Locate the cell with the specified text and output its (X, Y) center coordinate. 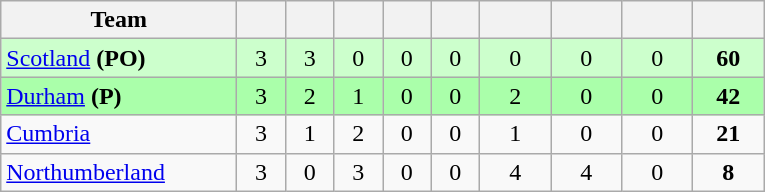
60 (728, 58)
Durham (P) (119, 96)
Cumbria (119, 134)
8 (728, 172)
Team (119, 20)
Scotland (PO) (119, 58)
Northumberland (119, 172)
21 (728, 134)
42 (728, 96)
